Extract the (X, Y) coordinate from the center of the cell holding the provided text.  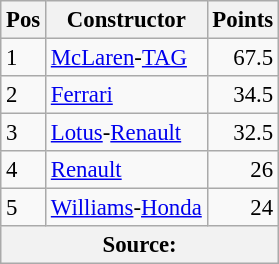
2 (24, 95)
Renault (127, 170)
Ferrari (127, 95)
34.5 (242, 95)
Constructor (127, 20)
5 (24, 208)
4 (24, 170)
67.5 (242, 58)
Points (242, 20)
Williams-Honda (127, 208)
26 (242, 170)
Lotus-Renault (127, 133)
McLaren-TAG (127, 58)
3 (24, 133)
Pos (24, 20)
1 (24, 58)
Source: (140, 245)
24 (242, 208)
32.5 (242, 133)
